Locate the cell with the specified text and output its [X, Y] center coordinate. 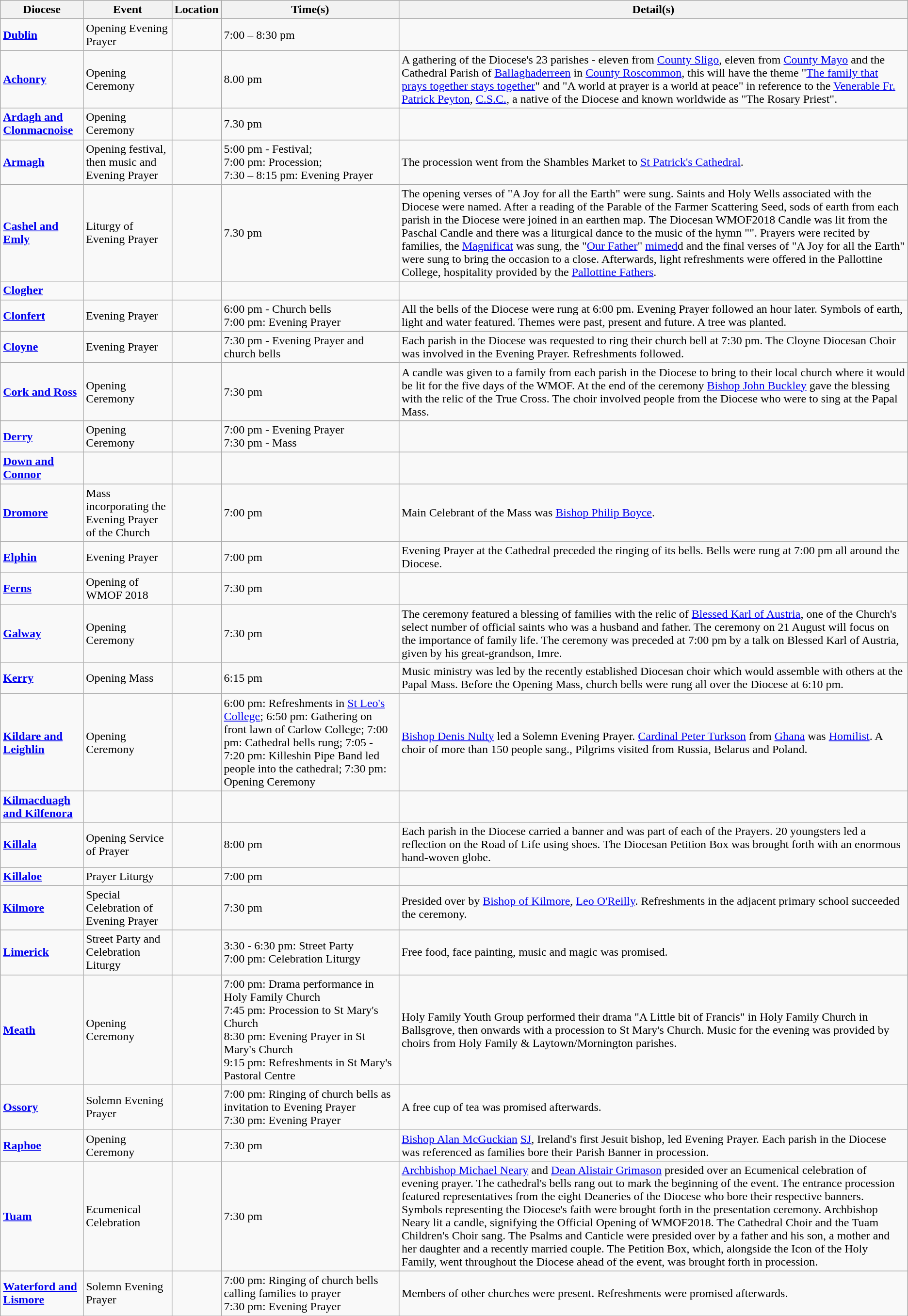
Ossory [42, 1107]
Free food, face painting, music and magic was promised. [653, 952]
Ardagh and Clonmacnoise [42, 124]
Clonfert [42, 315]
Waterford and Lismore [42, 1293]
Down and Connor [42, 467]
Clogher [42, 290]
Tuam [42, 1216]
Kilmore [42, 908]
Diocese [42, 10]
Opening Evening Prayer [128, 35]
Special Celebration of Evening Prayer [128, 908]
Elphin [42, 558]
Kerry [42, 678]
3:30 - 6:30 pm: Street Party7:00 pm: Celebration Liturgy [310, 952]
Liturgy of Evening Prayer [128, 233]
7:00 pm - Evening Prayer7:30 pm - Mass [310, 436]
Mass incorporating the Evening Prayer of the Church [128, 513]
6:15 pm [310, 678]
Evening Prayer at the Cathedral preceded the ringing of its bells. Bells were rung at 7:00 pm all around the Diocese. [653, 558]
Opening Mass [128, 678]
7:30 pm - Evening Prayer and church bells [310, 347]
Event [128, 10]
Limerick [42, 952]
Main Celebrant of the Mass was Bishop Philip Boyce. [653, 513]
Raphoe [42, 1145]
Members of other churches were present. Refreshments were promised afterwards. [653, 1293]
Cloyne [42, 347]
8:00 pm [310, 845]
Street Party and Celebration Liturgy [128, 952]
Opening of WMOF 2018 [128, 589]
A free cup of tea was promised afterwards. [653, 1107]
Opening Service of Prayer [128, 845]
Cork and Ross [42, 392]
Achonry [42, 80]
Dublin [42, 35]
6:00 pm - Church bells7:00 pm: Evening Prayer [310, 315]
The procession went from the Shambles Market to St Patrick's Cathedral. [653, 162]
Kilmacduagh and Kilfenora [42, 807]
8.00 pm [310, 80]
Location [196, 10]
Time(s) [310, 10]
Armagh [42, 162]
Ferns [42, 589]
Meath [42, 1030]
Kildare and Leighlin [42, 742]
Opening festival, then music and Evening Prayer [128, 162]
Dromore [42, 513]
Killaloe [42, 876]
Derry [42, 436]
Ecumenical Celebration [128, 1216]
Detail(s) [653, 10]
Prayer Liturgy [128, 876]
Cashel and Emly [42, 233]
Killala [42, 845]
7:00 pm: Ringing of church bells calling families to prayer7:30 pm: Evening Prayer [310, 1293]
Galway [42, 633]
7:00 – 8:30 pm [310, 35]
Presided over by Bishop of Kilmore, Leo O'Reilly. Refreshments in the adjacent primary school succeeded the ceremony. [653, 908]
5:00 pm - Festival;7:00 pm: Procession;7:30 – 8:15 pm: Evening Prayer [310, 162]
7:00 pm: Ringing of church bells as invitation to Evening Prayer 7:30 pm: Evening Prayer [310, 1107]
